From the cell containing the given text, extract its center point as (X, Y) coordinate. 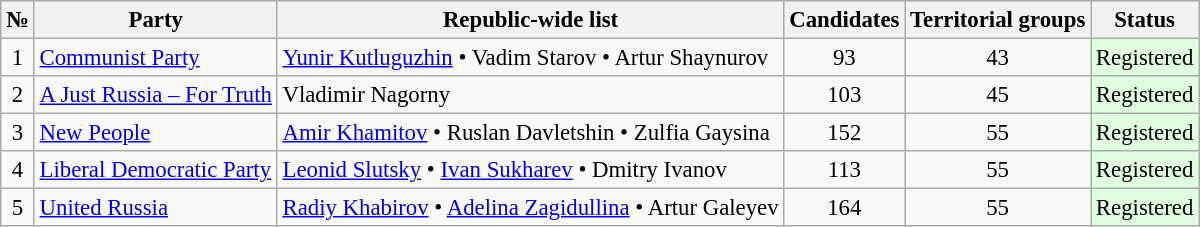
164 (844, 208)
Liberal Democratic Party (156, 170)
3 (18, 133)
Candidates (844, 20)
5 (18, 208)
United Russia (156, 208)
103 (844, 95)
Yunir Kutluguzhin • Vadim Starov • Artur Shaynurov (530, 58)
2 (18, 95)
Party (156, 20)
Status (1145, 20)
№ (18, 20)
Leonid Slutsky • Ivan Sukharev • Dmitry Ivanov (530, 170)
Communist Party (156, 58)
43 (998, 58)
113 (844, 170)
4 (18, 170)
152 (844, 133)
Radiy Khabirov • Adelina Zagidullina • Artur Galeyev (530, 208)
New People (156, 133)
Amir Khamitov • Ruslan Davletshin • Zulfia Gaysina (530, 133)
1 (18, 58)
A Just Russia – For Truth (156, 95)
Vladimir Nagorny (530, 95)
Republic-wide list (530, 20)
Territorial groups (998, 20)
93 (844, 58)
45 (998, 95)
